Locate the cell with the specified text and output its [x, y] center coordinate. 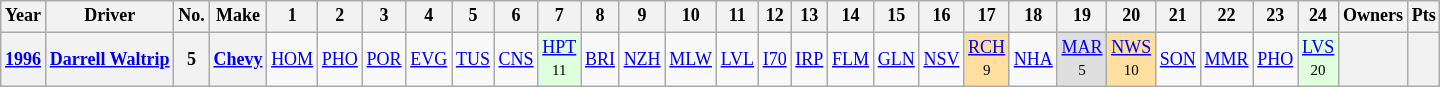
GLN [896, 59]
BRI [600, 59]
8 [600, 16]
NZH [642, 59]
NSV [942, 59]
Year [24, 16]
CNS [516, 59]
LVL [737, 59]
6 [516, 16]
HOM [292, 59]
13 [810, 16]
I70 [774, 59]
Chevy [238, 59]
15 [896, 16]
7 [560, 16]
Owners [1374, 16]
14 [851, 16]
16 [942, 16]
24 [1318, 16]
FLM [851, 59]
20 [1132, 16]
11 [737, 16]
19 [1082, 16]
SON [1178, 59]
RCH9 [987, 59]
2 [340, 16]
MMR [1226, 59]
MAR5 [1082, 59]
Darrell Waltrip [110, 59]
21 [1178, 16]
Driver [110, 16]
No. [192, 16]
NHA [1033, 59]
MLW [690, 59]
1996 [24, 59]
10 [690, 16]
4 [429, 16]
EVG [429, 59]
IRP [810, 59]
3 [384, 16]
Pts [1424, 16]
POR [384, 59]
18 [1033, 16]
NWS10 [1132, 59]
23 [1276, 16]
12 [774, 16]
LVS20 [1318, 59]
1 [292, 16]
17 [987, 16]
22 [1226, 16]
TUS [474, 59]
HPT11 [560, 59]
Make [238, 16]
9 [642, 16]
